Scan for the cell matching the given text and deliver its [x, y] coordinate at center. 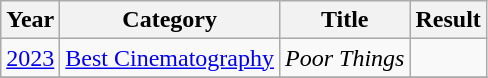
Category [170, 20]
Poor Things [345, 58]
Result [448, 20]
2023 [30, 58]
Best Cinematography [170, 58]
Title [345, 20]
Year [30, 20]
